Locate the cell with the specified text and output its [X, Y] center coordinate. 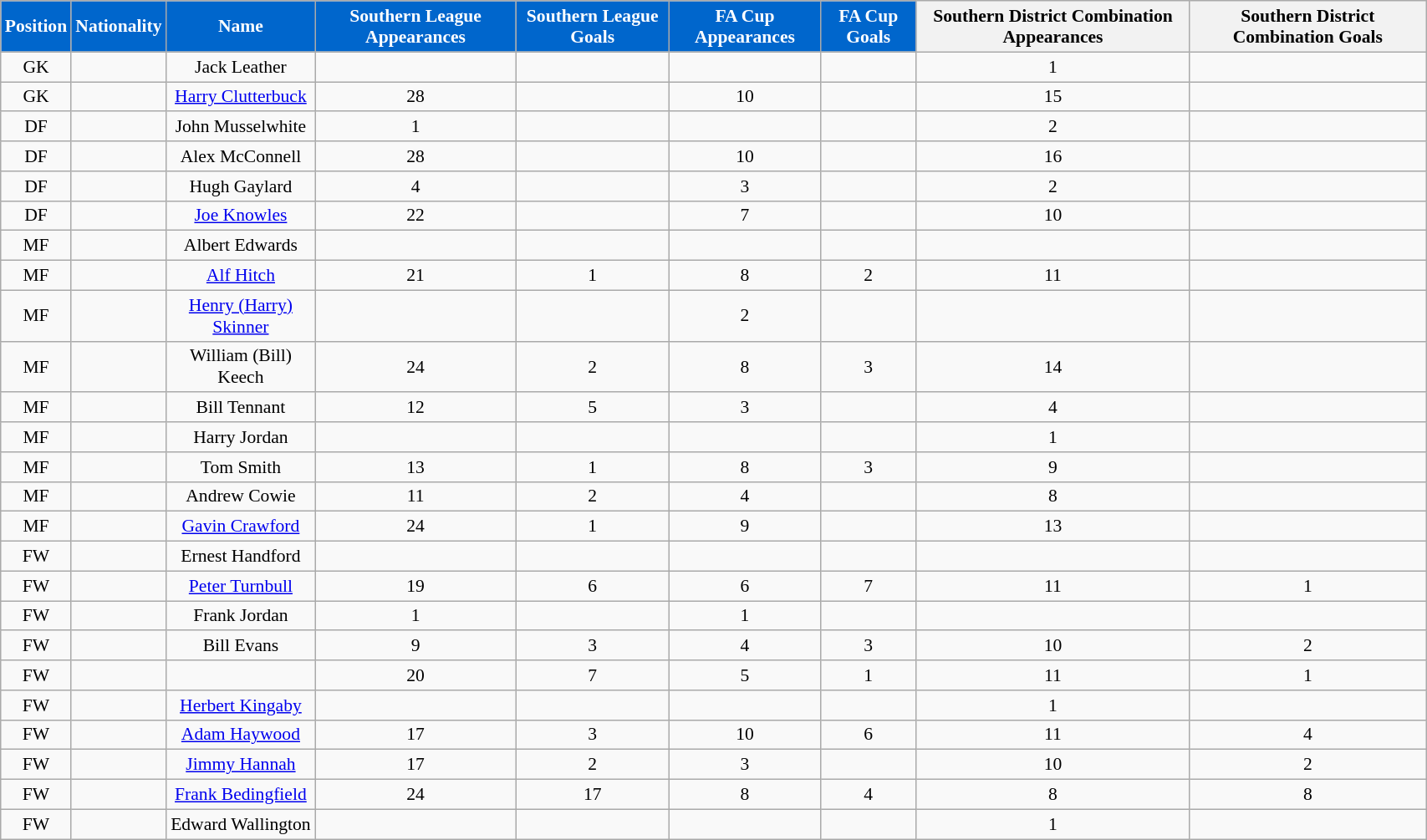
Southern League Appearances [415, 27]
Joe Knowles [241, 216]
Bill Tennant [241, 408]
22 [415, 216]
Harry Clutterbuck [241, 97]
Hugh Gaylard [241, 186]
Alex McConnell [241, 156]
Ernest Handford [241, 557]
Adam Haywood [241, 735]
FA Cup Appearances [746, 27]
Andrew Cowie [241, 496]
Nationality [119, 27]
16 [1053, 156]
Name [241, 27]
Frank Bedingfield [241, 795]
Bill Evans [241, 646]
FA Cup Goals [868, 27]
Edward Wallington [241, 824]
Harry Jordan [241, 437]
William (Bill) Keech [241, 366]
Peter Turnbull [241, 586]
Southern District Combination Goals [1307, 27]
Gavin Crawford [241, 527]
Jack Leather [241, 67]
Albert Edwards [241, 246]
Frank Jordan [241, 616]
20 [415, 675]
Southern League Goals [593, 27]
John Musselwhite [241, 127]
Tom Smith [241, 467]
21 [415, 276]
Herbert Kingaby [241, 705]
15 [1053, 97]
12 [415, 408]
Southern District Combination Appearances [1053, 27]
Jimmy Hannah [241, 765]
Position [36, 27]
14 [1053, 366]
Alf Hitch [241, 276]
19 [415, 586]
Henry (Harry) Skinner [241, 316]
